Output the [X, Y] coordinate of the center of the cell containing the given text.  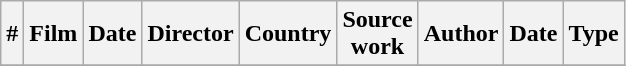
Film [54, 34]
Country [288, 34]
Director [190, 34]
Type [594, 34]
Sourcework [378, 34]
# [12, 34]
Author [461, 34]
